Extract the [x, y] coordinate from the center of the cell holding the provided text.  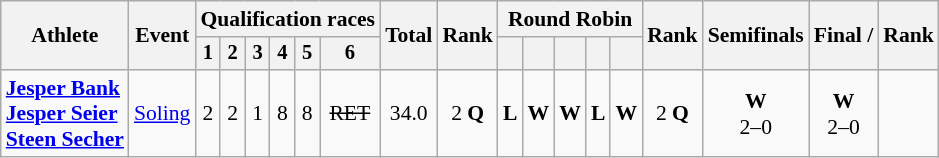
RET [350, 114]
5 [308, 54]
Soling [162, 114]
Round Robin [570, 19]
4 [282, 54]
Total [408, 36]
34.0 [408, 114]
Athlete [65, 36]
6 [350, 54]
Event [162, 36]
Jesper BankJesper SeierSteen Secher [65, 114]
Qualification races [288, 19]
3 [258, 54]
Final / [844, 36]
Semifinals [756, 36]
